Detect which cell encompasses the target text, then output its (X, Y) center coordinate. 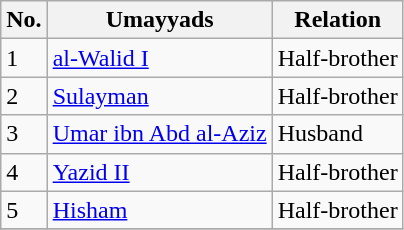
Yazid II (160, 172)
4 (24, 172)
Sulayman (160, 96)
1 (24, 58)
Relation (338, 20)
3 (24, 134)
Hisham (160, 210)
Husband (338, 134)
al-Walid I (160, 58)
5 (24, 210)
2 (24, 96)
Umar ibn Abd al-Aziz (160, 134)
No. (24, 20)
Umayyads (160, 20)
